Detect which cell encompasses the target text, then output its [X, Y] center coordinate. 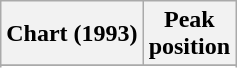
Chart (1993) [72, 34]
Peakposition [189, 34]
